Search for the cell housing the specified text and yield its [X, Y] center coordinate. 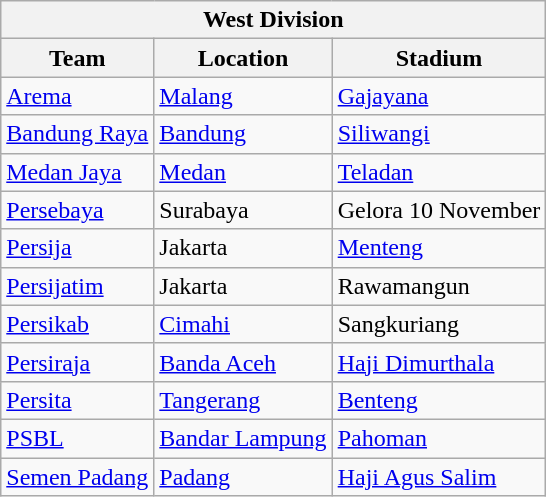
Bandar Lampung [243, 438]
Persija [78, 248]
Medan [243, 172]
Menteng [439, 248]
Malang [243, 96]
Siliwangi [439, 134]
Haji Dimurthala [439, 362]
PSBL [78, 438]
Surabaya [243, 210]
Cimahi [243, 324]
Haji Agus Salim [439, 477]
Gajayana [439, 96]
Gelora 10 November [439, 210]
Persiraja [78, 362]
Benteng [439, 400]
Bandung [243, 134]
Persebaya [78, 210]
Pahoman [439, 438]
Stadium [439, 58]
Rawamangun [439, 286]
Team [78, 58]
Location [243, 58]
Bandung Raya [78, 134]
Persijatim [78, 286]
Banda Aceh [243, 362]
Sangkuriang [439, 324]
Padang [243, 477]
West Division [274, 20]
Persikab [78, 324]
Semen Padang [78, 477]
Tangerang [243, 400]
Teladan [439, 172]
Medan Jaya [78, 172]
Arema [78, 96]
Persita [78, 400]
